Capture the cell that displays the provided text and extract its (x, y) central coordinate. 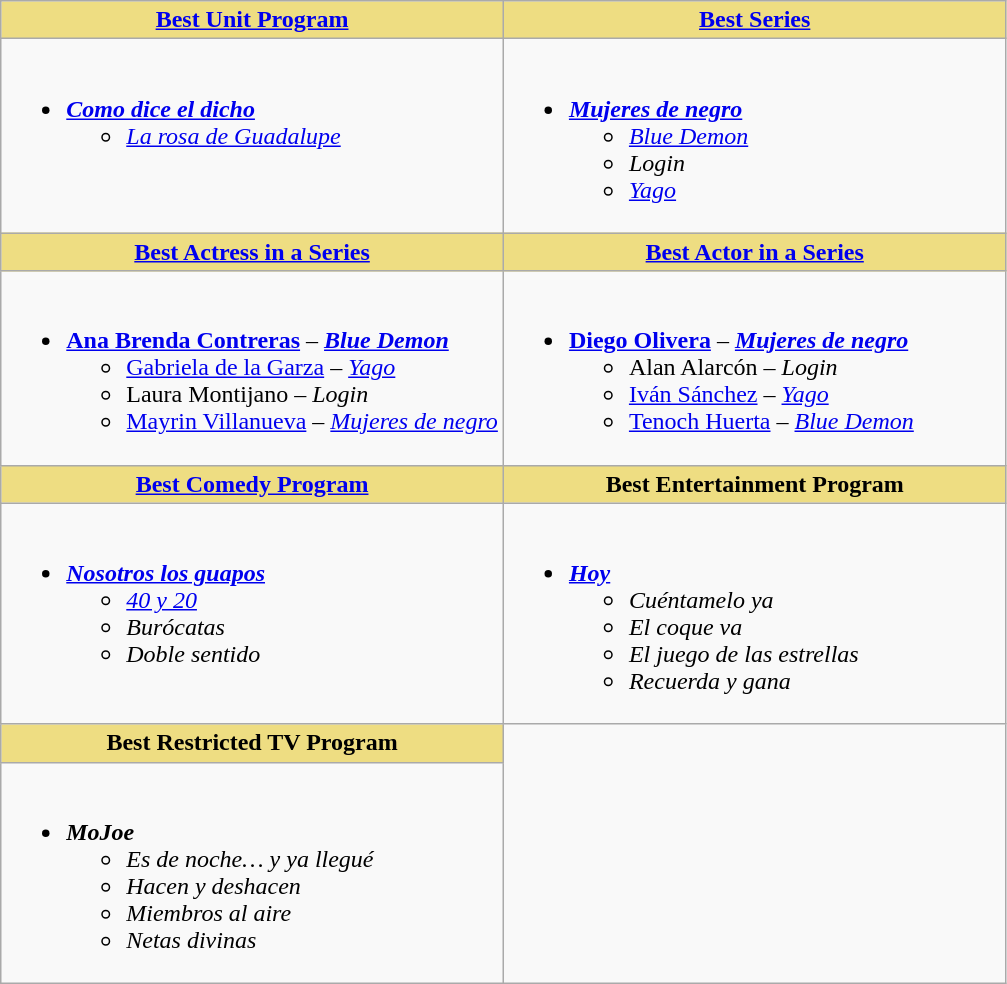
Best Unit Program (252, 20)
MoJoeEs de noche… y ya lleguéHacen y deshacenMiembros al aireNetas divinas (252, 872)
Best Series (754, 20)
Mujeres de negroBlue DemonLoginYago (754, 136)
Best Actor in a Series (754, 252)
Diego Olivera – Mujeres de negroAlan Alarcón – LoginIván Sánchez – YagoTenoch Huerta – Blue Demon (754, 368)
Nosotros los guapos40 y 20BurócatasDoble sentido (252, 614)
HoyCuéntamelo yaEl coque vaEl juego de las estrellasRecuerda y gana (754, 614)
Ana Brenda Contreras – Blue DemonGabriela de la Garza – YagoLaura Montijano – LoginMayrin Villanueva – Mujeres de negro (252, 368)
Best Actress in a Series (252, 252)
Best Entertainment Program (754, 484)
Como dice el dichoLa rosa de Guadalupe (252, 136)
Best Restricted TV Program (252, 743)
Best Comedy Program (252, 484)
